From the cell containing the given text, extract its center point as (X, Y) coordinate. 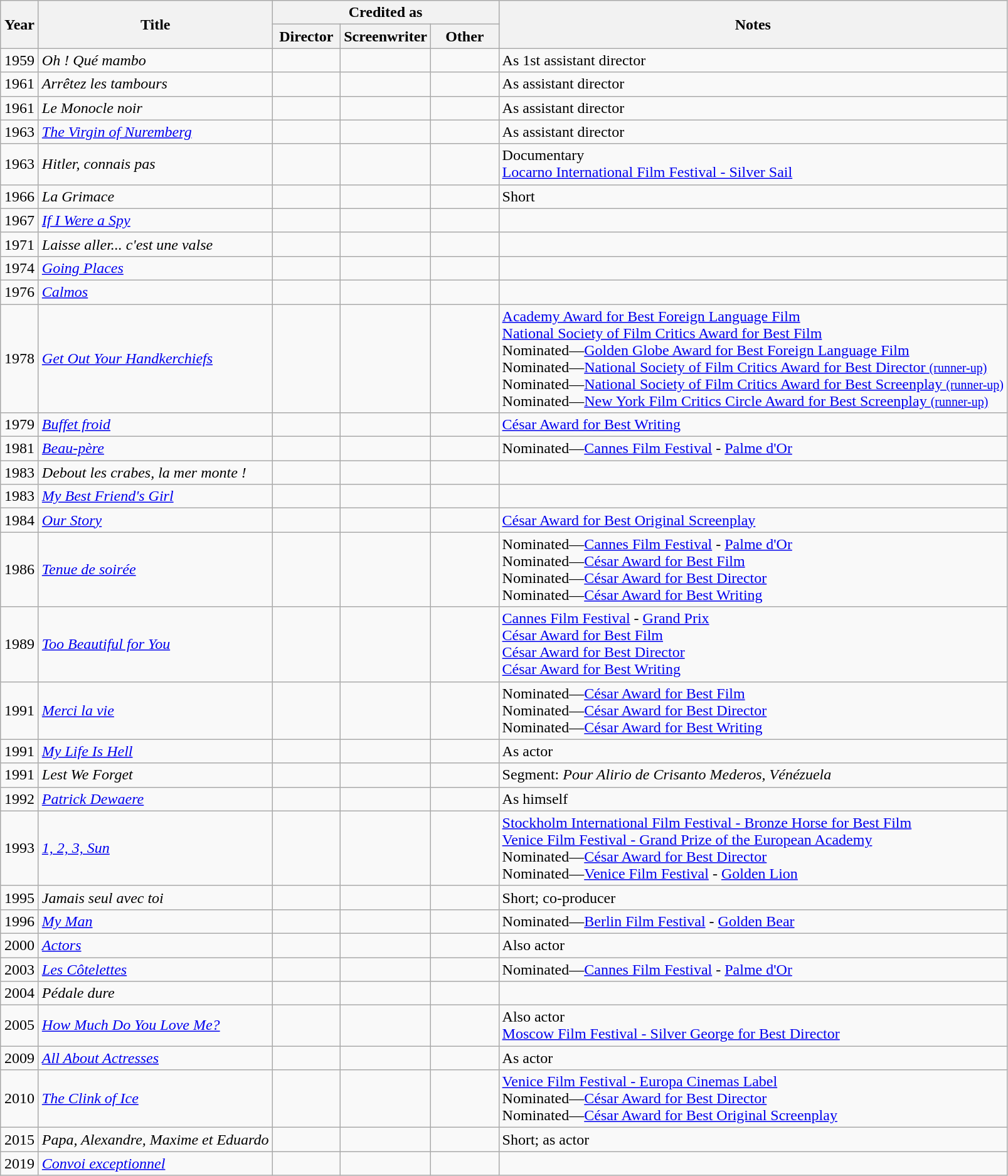
Too Beautiful for You (156, 644)
César Award for Best Writing (753, 425)
1986 (20, 570)
1993 (20, 848)
1989 (20, 644)
1967 (20, 220)
1971 (20, 244)
1959 (20, 60)
My Best Friend's Girl (156, 496)
Segment: Pour Alirio de Crisanto Mederos, Vénézuela (753, 775)
Nominated—Berlin Film Festival - Golden Bear (753, 921)
Hitler, connais pas (156, 164)
Oh ! Qué mambo (156, 60)
1981 (20, 449)
2003 (20, 970)
1979 (20, 425)
2010 (20, 1099)
Patrick Dewaere (156, 799)
Notes (753, 24)
Our Story (156, 520)
Cannes Film Festival - Grand PrixCésar Award for Best FilmCésar Award for Best DirectorCésar Award for Best Writing (753, 644)
2005 (20, 1025)
Venice Film Festival - Europa Cinemas LabelNominated—César Award for Best DirectorNominated—César Award for Best Original Screenplay (753, 1099)
Laisse aller... c'est une valse (156, 244)
Beau-père (156, 449)
Short (753, 196)
My Man (156, 921)
1984 (20, 520)
Other (465, 36)
Also actorMoscow Film Festival - Silver George for Best Director (753, 1025)
Short; as actor (753, 1140)
The Clink of Ice (156, 1099)
La Grimace (156, 196)
1996 (20, 921)
Going Places (156, 268)
As 1st assistant director (753, 60)
Tenue de soirée (156, 570)
Director (306, 36)
The Virgin of Nuremberg (156, 132)
Lest We Forget (156, 775)
Buffet froid (156, 425)
Nominated—César Award for Best FilmNominated—César Award for Best DirectorNominated—César Award for Best Writing (753, 710)
All About Actresses (156, 1058)
Year (20, 24)
Also actor (753, 945)
Arrêtez les tambours (156, 84)
As himself (753, 799)
1976 (20, 292)
Get Out Your Handkerchiefs (156, 358)
César Award for Best Original Screenplay (753, 520)
1992 (20, 799)
2015 (20, 1140)
Convoi exceptionnel (156, 1163)
2009 (20, 1058)
2019 (20, 1163)
DocumentaryLocarno International Film Festival - Silver Sail (753, 164)
2000 (20, 945)
2004 (20, 993)
Short; co-producer (753, 897)
1966 (20, 196)
How Much Do You Love Me? (156, 1025)
Papa, Alexandre, Maxime et Eduardo (156, 1140)
Actors (156, 945)
Calmos (156, 292)
Le Monocle noir (156, 108)
1974 (20, 268)
1978 (20, 358)
Pédale dure (156, 993)
Debout les crabes, la mer monte ! (156, 473)
Merci la vie (156, 710)
Les Côtelettes (156, 970)
My Life Is Hell (156, 751)
Screenwriter (386, 36)
Credited as (385, 13)
Title (156, 24)
If I Were a Spy (156, 220)
Jamais seul avec toi (156, 897)
1995 (20, 897)
1, 2, 3, Sun (156, 848)
